From the cell containing the given text, extract its center point as [X, Y] coordinate. 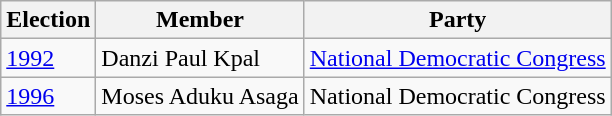
Member [200, 20]
Moses Aduku Asaga [200, 96]
Election [48, 20]
1996 [48, 96]
Danzi Paul Kpal [200, 58]
Party [458, 20]
1992 [48, 58]
